Pinpoint the cell where the given text exists, returning its (x, y) midpoint coordinate. 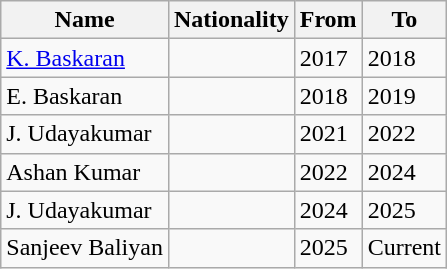
2017 (328, 58)
K. Baskaran (85, 58)
2019 (404, 96)
Ashan Kumar (85, 172)
Nationality (231, 20)
Sanjeev Baliyan (85, 248)
Current (404, 248)
2021 (328, 134)
E. Baskaran (85, 96)
From (328, 20)
Name (85, 20)
To (404, 20)
